Return the [X, Y] coordinate for the center point of the cell that contains the specified text.  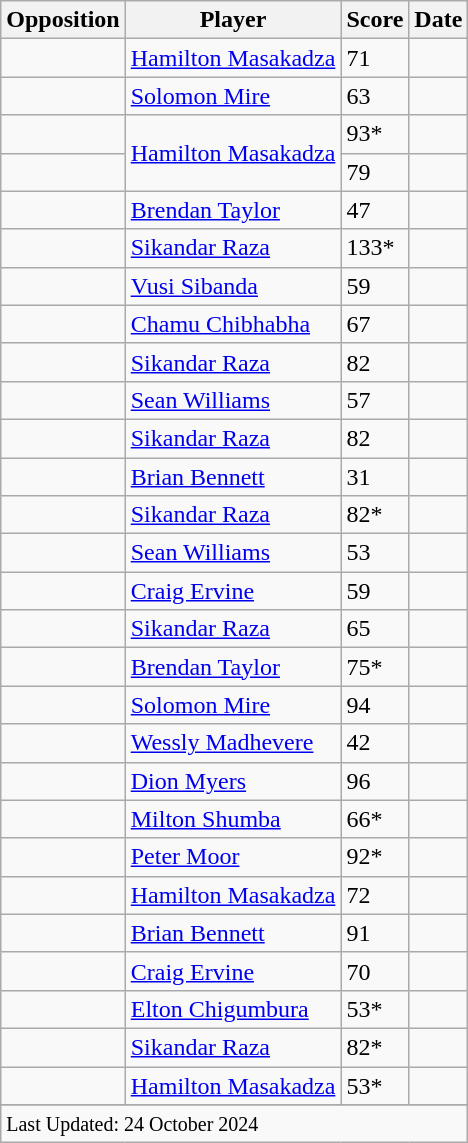
75* [375, 667]
Peter Moor [233, 857]
57 [375, 400]
Vusi Sibanda [233, 286]
53 [375, 553]
94 [375, 705]
Chamu Chibhabha [233, 324]
42 [375, 743]
Last Updated: 24 October 2024 [234, 1124]
Elton Chigumbura [233, 1009]
71 [375, 58]
67 [375, 324]
65 [375, 629]
72 [375, 895]
Milton Shumba [233, 819]
92* [375, 857]
Player [233, 20]
63 [375, 96]
93* [375, 134]
47 [375, 210]
Dion Myers [233, 781]
Score [375, 20]
91 [375, 933]
96 [375, 781]
66* [375, 819]
133* [375, 248]
79 [375, 172]
70 [375, 971]
Wessly Madhevere [233, 743]
Date [438, 20]
Opposition [63, 20]
31 [375, 477]
